Detect which cell encompasses the target text, then output its [X, Y] center coordinate. 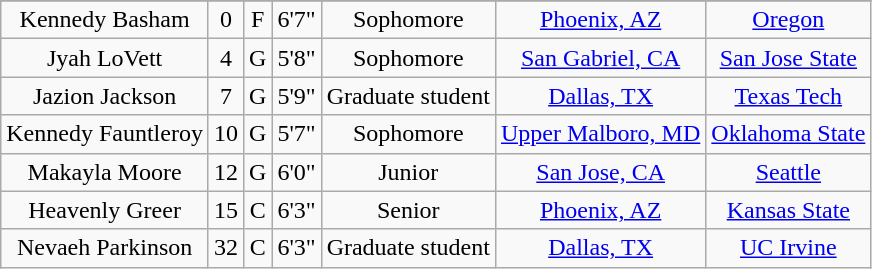
San Gabriel, CA [600, 58]
6'7" [296, 20]
15 [226, 210]
12 [226, 172]
Senior [408, 210]
0 [226, 20]
Jyah LoVett [105, 58]
Makayla Moore [105, 172]
7 [226, 96]
Oklahoma State [788, 134]
Kansas State [788, 210]
Junior [408, 172]
5'7" [296, 134]
Jazion Jackson [105, 96]
Upper Malboro, MD [600, 134]
5'8" [296, 58]
Texas Tech [788, 96]
32 [226, 248]
San Jose State [788, 58]
6'0" [296, 172]
Nevaeh Parkinson [105, 248]
Oregon [788, 20]
Heavenly Greer [105, 210]
4 [226, 58]
Kennedy Basham [105, 20]
Seattle [788, 172]
Kennedy Fauntleroy [105, 134]
F [257, 20]
5'9" [296, 96]
San Jose, CA [600, 172]
UC Irvine [788, 248]
10 [226, 134]
